Locate the cell with the specified text and output its (X, Y) center coordinate. 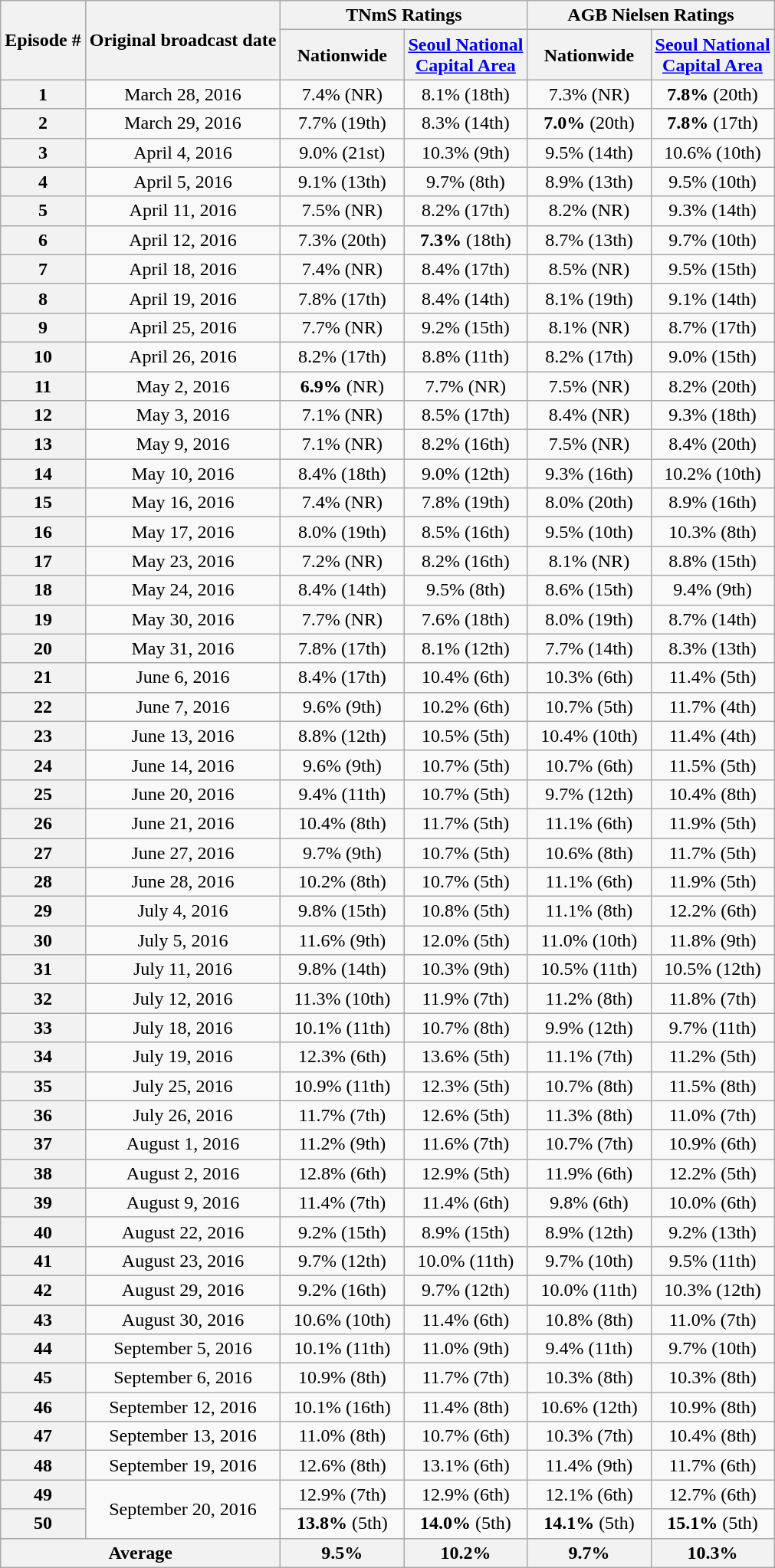
12 (43, 415)
27 (43, 853)
8.8% (11th) (466, 356)
7.8% (19th) (466, 503)
33 (43, 1028)
26 (43, 823)
11.0% (9th) (466, 1349)
9 (43, 327)
9.5% (14th) (589, 153)
32 (43, 999)
15.1% (5th) (713, 1524)
10.2% (6th) (466, 707)
43 (43, 1319)
8.9% (16th) (713, 503)
11.4% (7th) (342, 1202)
7.3% (18th) (466, 240)
April 4, 2016 (182, 153)
9.9% (12th) (589, 1028)
12.9% (5th) (466, 1173)
31 (43, 969)
April 26, 2016 (182, 356)
June 27, 2016 (182, 853)
11.1% (8th) (589, 911)
18 (43, 590)
June 7, 2016 (182, 707)
40 (43, 1232)
12.9% (6th) (466, 1494)
45 (43, 1378)
9.3% (18th) (713, 415)
14.0% (5th) (466, 1524)
38 (43, 1173)
8 (43, 298)
11.2% (5th) (713, 1057)
9.7% (9th) (342, 853)
11.8% (7th) (713, 999)
9.1% (13th) (342, 182)
8.3% (14th) (466, 123)
8.5% (16th) (466, 532)
10.5% (5th) (466, 736)
23 (43, 736)
July 5, 2016 (182, 940)
11.5% (8th) (713, 1086)
7.3% (NR) (589, 94)
8.2% (NR) (589, 211)
11.1% (7th) (589, 1057)
10.5% (11th) (589, 969)
11.4% (8th) (466, 1407)
9.1% (14th) (713, 298)
21 (43, 677)
9.3% (14th) (713, 211)
April 5, 2016 (182, 182)
11.9% (7th) (466, 999)
48 (43, 1465)
8.8% (12th) (342, 736)
10.3% (12th) (713, 1290)
28 (43, 882)
12.2% (6th) (713, 911)
9.7% (8th) (466, 182)
13 (43, 444)
9.8% (6th) (589, 1202)
10.8% (8th) (589, 1319)
7.7% (19th) (342, 123)
7.3% (20th) (342, 240)
TNmS Ratings (404, 15)
7.7% (14th) (589, 648)
9.5% (342, 1553)
9.2% (13th) (713, 1232)
47 (43, 1436)
10.4% (10th) (589, 736)
12.0% (5th) (466, 940)
May 16, 2016 (182, 503)
5 (43, 211)
11.9% (6th) (589, 1173)
10.6% (8th) (589, 853)
7.8% (20th) (713, 94)
11.6% (9th) (342, 940)
22 (43, 707)
10 (43, 356)
8.4% (20th) (713, 444)
7 (43, 269)
4 (43, 182)
September 5, 2016 (182, 1349)
August 22, 2016 (182, 1232)
July 11, 2016 (182, 969)
August 1, 2016 (182, 1144)
August 2, 2016 (182, 1173)
11.4% (9th) (589, 1465)
12.6% (5th) (466, 1115)
August 29, 2016 (182, 1290)
8.5% (NR) (589, 269)
9.3% (16th) (589, 474)
41 (43, 1261)
15 (43, 503)
13.6% (5th) (466, 1057)
34 (43, 1057)
7.6% (18th) (466, 619)
June 6, 2016 (182, 677)
11 (43, 385)
44 (43, 1349)
36 (43, 1115)
May 30, 2016 (182, 619)
June 21, 2016 (182, 823)
May 23, 2016 (182, 561)
June 14, 2016 (182, 765)
Average (141, 1553)
8.7% (17th) (713, 327)
9.5% (8th) (466, 590)
May 2, 2016 (182, 385)
16 (43, 532)
April 11, 2016 (182, 211)
9.2% (16th) (342, 1290)
April 25, 2016 (182, 327)
12.3% (5th) (466, 1086)
Original broadcast date (182, 40)
9.5% (15th) (713, 269)
8.0% (20th) (589, 503)
6.9% (NR) (342, 385)
April 19, 2016 (182, 298)
August 9, 2016 (182, 1202)
37 (43, 1144)
29 (43, 911)
May 9, 2016 (182, 444)
10.9% (6th) (713, 1144)
12.7% (6th) (713, 1494)
12.9% (7th) (342, 1494)
49 (43, 1494)
8.7% (13th) (589, 240)
25 (43, 794)
June 20, 2016 (182, 794)
9.0% (21st) (342, 153)
8.9% (12th) (589, 1232)
12.3% (6th) (342, 1057)
10.3% (6th) (589, 677)
11.3% (10th) (342, 999)
12.8% (6th) (342, 1173)
3 (43, 153)
9.7% (11th) (713, 1028)
11.6% (7th) (466, 1144)
13.1% (6th) (466, 1465)
42 (43, 1290)
8.1% (12th) (466, 648)
8.5% (17th) (466, 415)
9.0% (12th) (466, 474)
39 (43, 1202)
10.2% (466, 1553)
24 (43, 765)
46 (43, 1407)
11.7% (4th) (713, 707)
13.8% (5th) (342, 1524)
10.3% (7th) (589, 1436)
10.0% (6th) (713, 1202)
May 31, 2016 (182, 648)
10.2% (8th) (342, 882)
9.8% (15th) (342, 911)
8.1% (19th) (589, 298)
June 13, 2016 (182, 736)
10.3% (713, 1553)
12.2% (5th) (713, 1173)
11.0% (8th) (342, 1436)
11.8% (9th) (713, 940)
35 (43, 1086)
August 30, 2016 (182, 1319)
11.7% (6th) (713, 1465)
11.3% (8th) (589, 1115)
July 19, 2016 (182, 1057)
July 25, 2016 (182, 1086)
11.2% (8th) (589, 999)
19 (43, 619)
10.5% (12th) (713, 969)
11.5% (5th) (713, 765)
30 (43, 940)
8.9% (13th) (589, 182)
May 10, 2016 (182, 474)
12.6% (8th) (342, 1465)
9.4% (9th) (713, 590)
2 (43, 123)
7.2% (NR) (342, 561)
10.1% (16th) (342, 1407)
April 18, 2016 (182, 269)
9.5% (11th) (713, 1261)
September 19, 2016 (182, 1465)
July 18, 2016 (182, 1028)
9.8% (14th) (342, 969)
AGB Nielsen Ratings (651, 15)
September 13, 2016 (182, 1436)
11.2% (9th) (342, 1144)
1 (43, 94)
10.4% (6th) (466, 677)
8.9% (15th) (466, 1232)
10.7% (7th) (589, 1144)
Episode # (43, 40)
September 6, 2016 (182, 1378)
10.8% (5th) (466, 911)
8.8% (15th) (713, 561)
July 12, 2016 (182, 999)
14.1% (5th) (589, 1524)
10.6% (12th) (589, 1407)
March 28, 2016 (182, 94)
7.0% (20th) (589, 123)
April 12, 2016 (182, 240)
20 (43, 648)
50 (43, 1524)
8.2% (20th) (713, 385)
March 29, 2016 (182, 123)
11.0% (10th) (589, 940)
May 3, 2016 (182, 415)
September 12, 2016 (182, 1407)
8.4% (NR) (589, 415)
June 28, 2016 (182, 882)
8.6% (15th) (589, 590)
10.2% (10th) (713, 474)
September 20, 2016 (182, 1509)
11.4% (5th) (713, 677)
12.1% (6th) (589, 1494)
May 24, 2016 (182, 590)
8.3% (13th) (713, 648)
July 26, 2016 (182, 1115)
8.7% (14th) (713, 619)
8.4% (18th) (342, 474)
17 (43, 561)
July 4, 2016 (182, 911)
9.7% (589, 1553)
8.1% (18th) (466, 94)
14 (43, 474)
9.0% (15th) (713, 356)
10.9% (11th) (342, 1086)
11.4% (4th) (713, 736)
May 17, 2016 (182, 532)
August 23, 2016 (182, 1261)
6 (43, 240)
